Detect which cell encompasses the target text, then output its (X, Y) center coordinate. 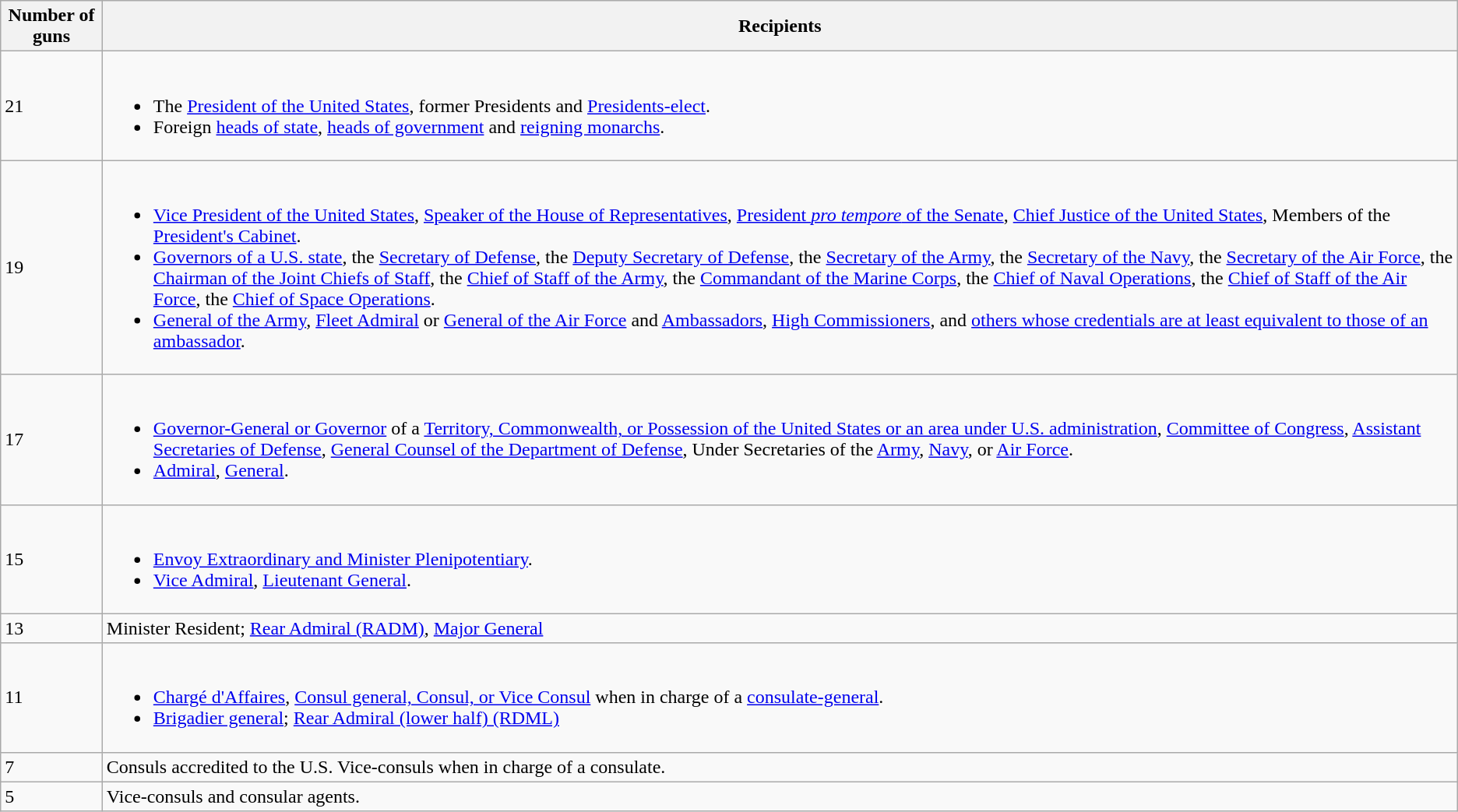
15 (51, 559)
13 (51, 628)
21 (51, 106)
The President of the United States, former Presidents and Presidents-elect.Foreign heads of state, heads of government and reigning monarchs. (780, 106)
5 (51, 796)
Chargé d'Affaires, Consul general, Consul, or Vice Consul when in charge of a consulate-general.Brigadier general; Rear Admiral (lower half) (RDML) (780, 698)
Consuls accredited to the U.S. Vice-consuls when in charge of a consulate. (780, 767)
17 (51, 439)
11 (51, 698)
Vice-consuls and consular agents. (780, 796)
Number of guns (51, 26)
Recipients (780, 26)
Minister Resident; Rear Admiral (RADM), Major General (780, 628)
7 (51, 767)
Envoy Extraordinary and Minister Plenipotentiary.Vice Admiral, Lieutenant General. (780, 559)
19 (51, 268)
